Extract the (x, y) coordinate from the center of the cell holding the provided text.  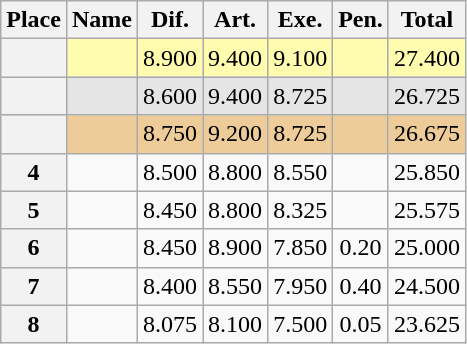
26.725 (426, 96)
8 (34, 324)
Place (34, 20)
25.000 (426, 248)
24.500 (426, 286)
Art. (236, 20)
8.600 (170, 96)
8.750 (170, 134)
25.575 (426, 210)
Name (102, 20)
5 (34, 210)
0.20 (361, 248)
9.100 (300, 58)
8.500 (170, 172)
23.625 (426, 324)
7.950 (300, 286)
0.05 (361, 324)
7.500 (300, 324)
Exe. (300, 20)
9.200 (236, 134)
27.400 (426, 58)
8.400 (170, 286)
8.325 (300, 210)
8.100 (236, 324)
4 (34, 172)
0.40 (361, 286)
26.675 (426, 134)
Pen. (361, 20)
25.850 (426, 172)
6 (34, 248)
8.075 (170, 324)
7.850 (300, 248)
7 (34, 286)
Dif. (170, 20)
Total (426, 20)
